Return the [x, y] coordinate for the center point of the cell that contains the specified text.  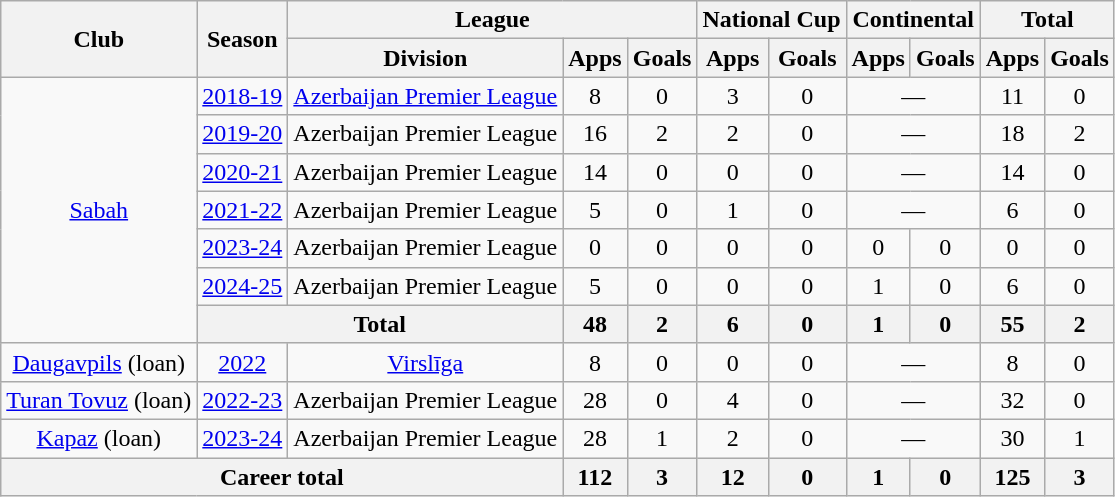
112 [595, 477]
Career total [282, 477]
18 [1012, 134]
Continental [913, 20]
Turan Tovuz (loan) [99, 400]
125 [1012, 477]
48 [595, 324]
Virslīga [426, 362]
2018-19 [242, 96]
11 [1012, 96]
2022-23 [242, 400]
Daugavpils (loan) [99, 362]
2022 [242, 362]
2024-25 [242, 286]
League [492, 20]
32 [1012, 400]
Season [242, 39]
2021-22 [242, 210]
55 [1012, 324]
12 [733, 477]
2019-20 [242, 134]
2020-21 [242, 172]
16 [595, 134]
Division [426, 58]
30 [1012, 438]
National Cup [772, 20]
Club [99, 39]
Kapaz (loan) [99, 438]
4 [733, 400]
Sabah [99, 210]
